From the cell containing the given text, extract its center point as (x, y) coordinate. 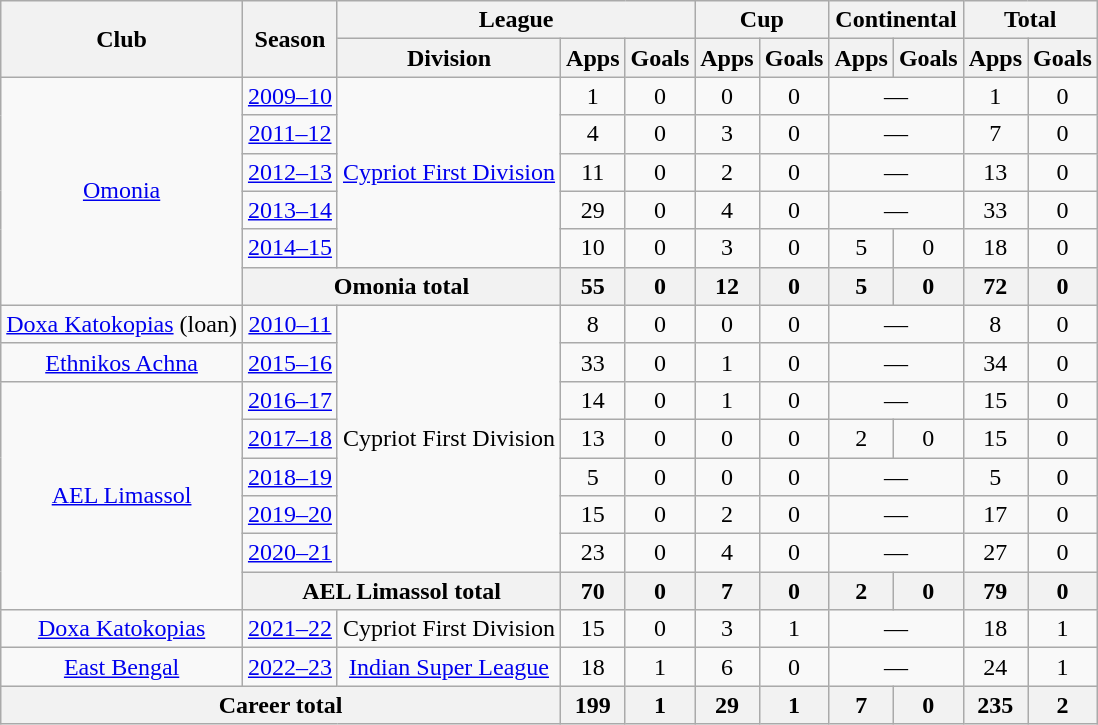
2012–13 (290, 172)
AEL Limassol total (401, 591)
Omonia (122, 191)
2022–23 (290, 667)
2016–17 (290, 400)
2019–20 (290, 515)
2020–21 (290, 553)
League (516, 20)
Indian Super League (448, 667)
70 (593, 591)
2013–14 (290, 210)
199 (593, 705)
2015–16 (290, 362)
Total (1030, 20)
Omonia total (401, 286)
235 (995, 705)
2014–15 (290, 248)
East Bengal (122, 667)
27 (995, 553)
Ethnikos Achna (122, 362)
11 (593, 172)
AEL Limassol (122, 495)
24 (995, 667)
2017–18 (290, 438)
72 (995, 286)
2018–19 (290, 477)
10 (593, 248)
2021–22 (290, 629)
17 (995, 515)
23 (593, 553)
34 (995, 362)
12 (727, 286)
6 (727, 667)
Division (448, 58)
55 (593, 286)
Club (122, 39)
14 (593, 400)
Cup (762, 20)
Doxa Katokopias (122, 629)
Continental (896, 20)
79 (995, 591)
Season (290, 39)
Career total (281, 705)
Doxa Katokopias (loan) (122, 324)
2010–11 (290, 324)
2011–12 (290, 134)
2009–10 (290, 96)
